Provide the [x, y] coordinate of the cell's center where the given text is located.  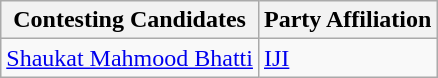
Party Affiliation [347, 20]
IJI [347, 58]
Shaukat Mahmood Bhatti [130, 58]
Contesting Candidates [130, 20]
